Return the (X, Y) coordinate for the center point of the cell that contains the specified text.  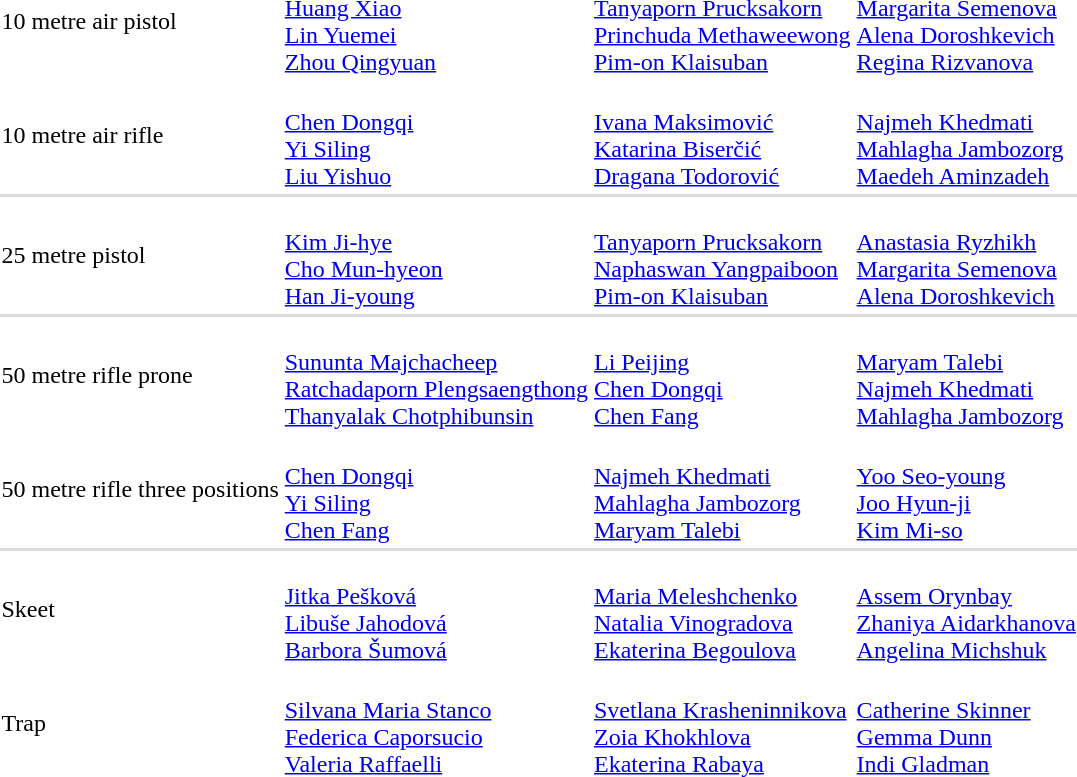
10 metre air rifle (140, 136)
25 metre pistol (140, 256)
Maryam TalebiNajmeh KhedmatiMahlagha Jambozorg (966, 376)
Najmeh KhedmatiMahlagha JambozorgMaedeh Aminzadeh (966, 136)
Chen DongqiYi SilingChen Fang (436, 490)
50 metre rifle prone (140, 376)
Tanyaporn PrucksakornNaphaswan YangpaiboonPim-on Klaisuban (723, 256)
Assem OrynbayZhaniya AidarkhanovaAngelina Michshuk (966, 610)
Maria MeleshchenkoNatalia VinogradovaEkaterina Begoulova (723, 610)
Yoo Seo-youngJoo Hyun-jiKim Mi-so (966, 490)
Li PeijingChen DongqiChen Fang (723, 376)
Skeet (140, 610)
Najmeh KhedmatiMahlagha JambozorgMaryam Talebi (723, 490)
Sununta MajchacheepRatchadaporn PlengsaengthongThanyalak Chotphibunsin (436, 376)
Jitka PeškováLibuše JahodováBarbora Šumová (436, 610)
Ivana MaksimovićKatarina BiserčićDragana Todorović (723, 136)
Anastasia RyzhikhMargarita SemenovaAlena Doroshkevich (966, 256)
50 metre rifle three positions (140, 490)
Kim Ji-hyeCho Mun-hyeonHan Ji-young (436, 256)
Chen DongqiYi SilingLiu Yishuo (436, 136)
